Return the [x, y] coordinate for the center point of the cell that contains the specified text.  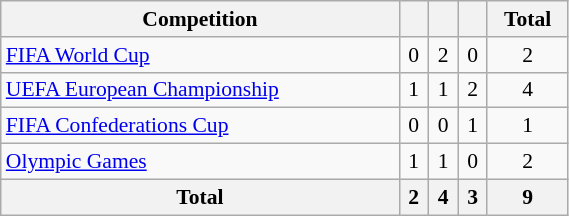
FIFA World Cup [200, 55]
FIFA Confederations Cup [200, 126]
9 [528, 197]
3 [472, 197]
Competition [200, 19]
Olympic Games [200, 162]
UEFA European Championship [200, 90]
